Find where the given text appears and provide that cell's center as [x, y] coordinate. 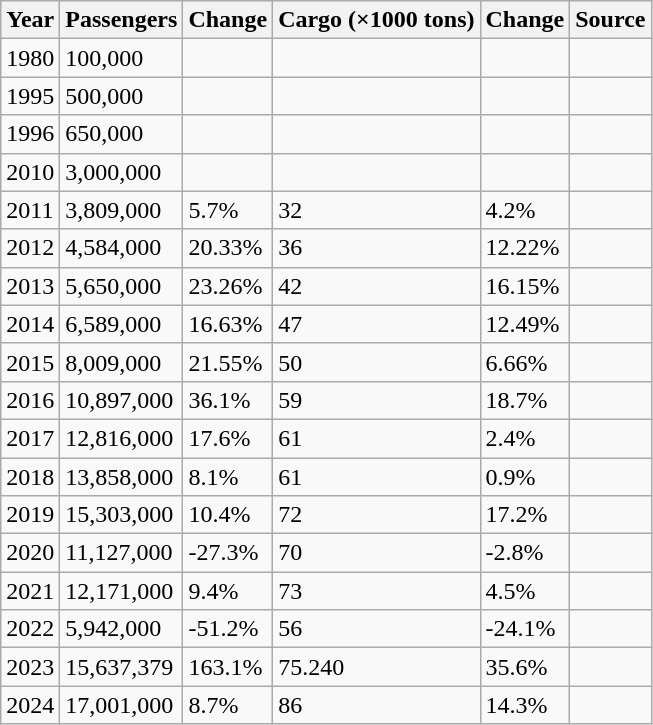
9.4% [228, 591]
20.33% [228, 248]
2011 [30, 210]
8,009,000 [122, 362]
Passengers [122, 20]
5.7% [228, 210]
Cargo (×1000 tons) [376, 20]
11,127,000 [122, 553]
17,001,000 [122, 705]
36 [376, 248]
10.4% [228, 515]
12.49% [525, 324]
6.66% [525, 362]
16.15% [525, 286]
17.2% [525, 515]
50 [376, 362]
Source [610, 20]
100,000 [122, 58]
12.22% [525, 248]
2023 [30, 667]
-27.3% [228, 553]
2017 [30, 438]
18.7% [525, 400]
15,637,379 [122, 667]
2014 [30, 324]
2018 [30, 477]
6,589,000 [122, 324]
2.4% [525, 438]
2020 [30, 553]
2022 [30, 629]
4.5% [525, 591]
5,650,000 [122, 286]
12,171,000 [122, 591]
3,809,000 [122, 210]
72 [376, 515]
1996 [30, 134]
75.240 [376, 667]
2021 [30, 591]
1995 [30, 96]
5,942,000 [122, 629]
500,000 [122, 96]
56 [376, 629]
163.1% [228, 667]
36.1% [228, 400]
17.6% [228, 438]
2013 [30, 286]
650,000 [122, 134]
73 [376, 591]
15,303,000 [122, 515]
70 [376, 553]
12,816,000 [122, 438]
3,000,000 [122, 172]
35.6% [525, 667]
14.3% [525, 705]
4,584,000 [122, 248]
21.55% [228, 362]
86 [376, 705]
1980 [30, 58]
59 [376, 400]
2024 [30, 705]
2019 [30, 515]
-2.8% [525, 553]
2016 [30, 400]
2015 [30, 362]
-51.2% [228, 629]
8.7% [228, 705]
8.1% [228, 477]
32 [376, 210]
0.9% [525, 477]
47 [376, 324]
42 [376, 286]
23.26% [228, 286]
Year [30, 20]
10,897,000 [122, 400]
2012 [30, 248]
2010 [30, 172]
13,858,000 [122, 477]
4.2% [525, 210]
16.63% [228, 324]
-24.1% [525, 629]
